Locate the cell with the specified text and output its [X, Y] center coordinate. 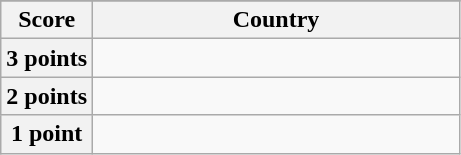
Score [47, 20]
3 points [47, 58]
2 points [47, 96]
Country [276, 20]
1 point [47, 134]
